Detect which cell encompasses the target text, then output its [x, y] center coordinate. 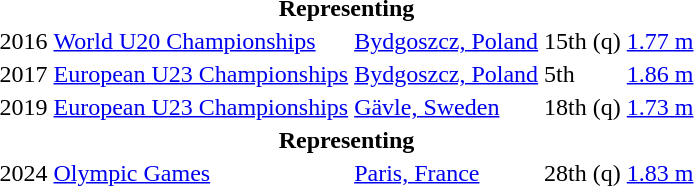
18th (q) [583, 107]
5th [583, 74]
World U20 Championships [201, 41]
15th (q) [583, 41]
Gävle, Sweden [446, 107]
